Search for the cell housing the specified text and yield its (X, Y) center coordinate. 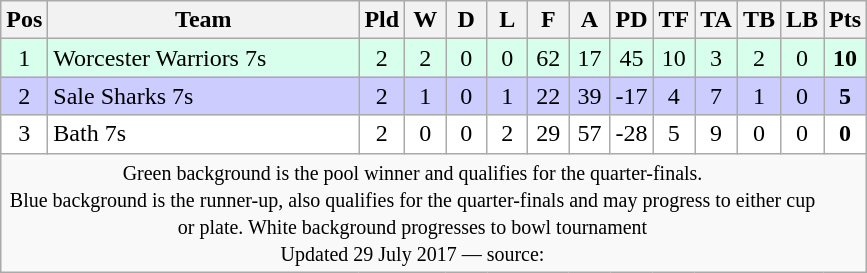
D (466, 20)
29 (548, 134)
TF (674, 20)
22 (548, 96)
Pos (24, 20)
4 (674, 96)
W (426, 20)
Pld (382, 20)
LB (802, 20)
7 (716, 96)
9 (716, 134)
-28 (632, 134)
F (548, 20)
39 (590, 96)
62 (548, 58)
45 (632, 58)
A (590, 20)
L (508, 20)
Sale Sharks 7s (204, 96)
-17 (632, 96)
TA (716, 20)
PD (632, 20)
Worcester Warriors 7s (204, 58)
57 (590, 134)
Pts (846, 20)
TB (758, 20)
17 (590, 58)
Team (204, 20)
Bath 7s (204, 134)
